Identify which cell holds the provided text, then report its [X, Y] central coordinate. 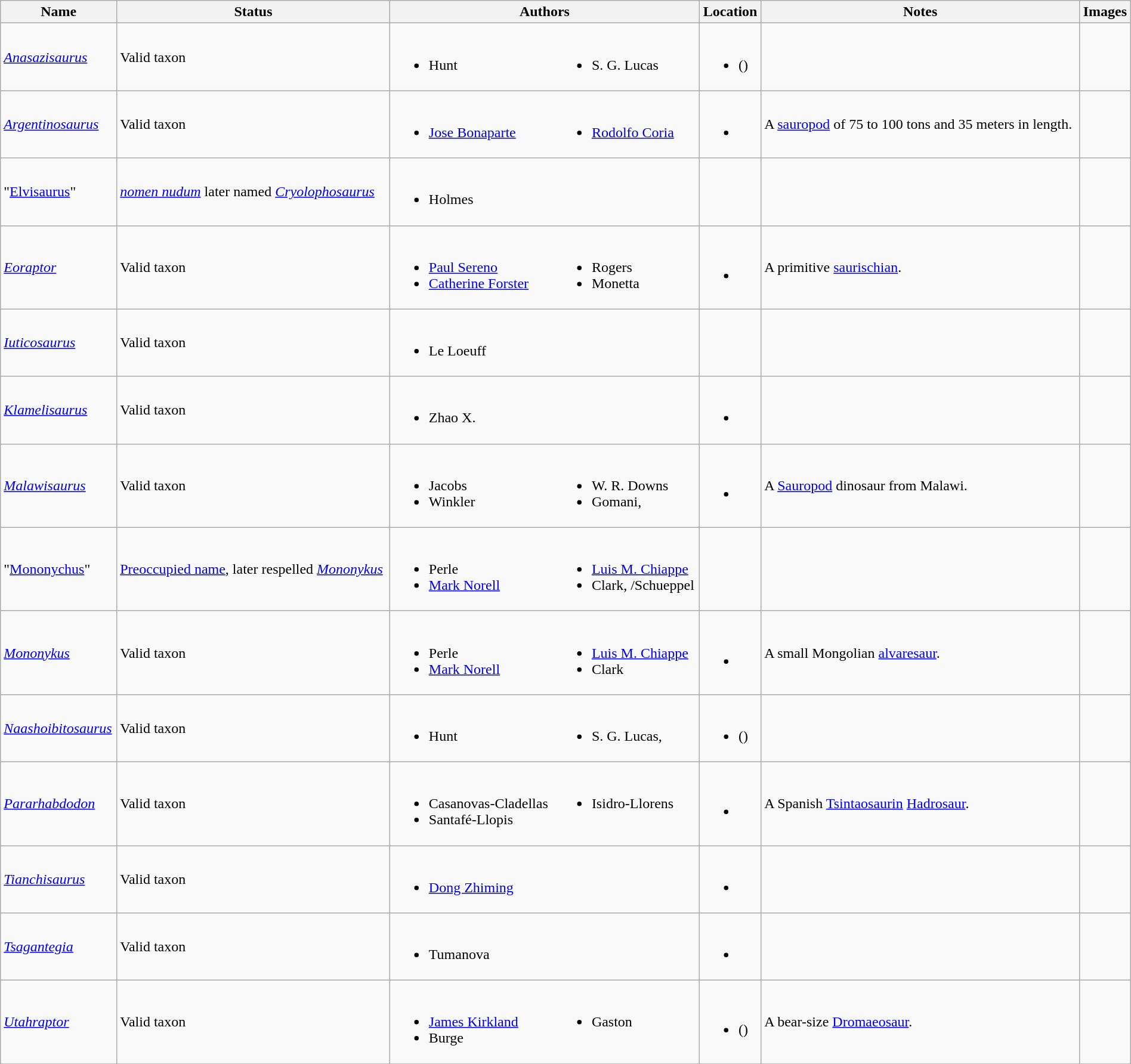
JacobsWinkler [471, 485]
Utahraptor [58, 1022]
Klamelisaurus [58, 410]
Gaston [626, 1022]
Location [730, 12]
Authors [544, 12]
Tianchisaurus [58, 879]
"Elvisaurus" [58, 192]
S. G. Lucas [626, 57]
"Mononychus" [58, 569]
A Sauropod dinosaur from Malawi. [920, 485]
Iuticosaurus [58, 342]
Argentinosaurus [58, 124]
Images [1105, 12]
Anasazisaurus [58, 57]
Luis M. ChiappeClark [626, 652]
RogersMonetta [626, 267]
James KirklandBurge [471, 1022]
Eoraptor [58, 267]
Pararhabdodon [58, 803]
A Spanish Tsintaosaurin Hadrosaur. [920, 803]
Preoccupied name, later respelled Mononykus [254, 569]
A bear-size Dromaeosaur. [920, 1022]
Naashoibitosaurus [58, 728]
W. R. DownsGomani, [626, 485]
Tsagantegia [58, 947]
Name [58, 12]
A sauropod of 75 to 100 tons and 35 meters in length. [920, 124]
Rodolfo Coria [626, 124]
Holmes [471, 192]
Mononykus [58, 652]
Status [254, 12]
Malawisaurus [58, 485]
Zhao X. [471, 410]
S. G. Lucas, [626, 728]
Tumanova [471, 947]
Notes [920, 12]
Le Loeuff [471, 342]
nomen nudum later named Cryolophosaurus [254, 192]
Luis M. ChiappeClark, /Schueppel [626, 569]
Casanovas-CladellasSantafé-Llopis [471, 803]
A small Mongolian alvaresaur. [920, 652]
Paul SerenoCatherine Forster [471, 267]
Dong Zhiming [471, 879]
Isidro-Llorens [626, 803]
A primitive saurischian. [920, 267]
Jose Bonaparte [471, 124]
